Extract the [X, Y] coordinate from the center of the cell holding the provided text.  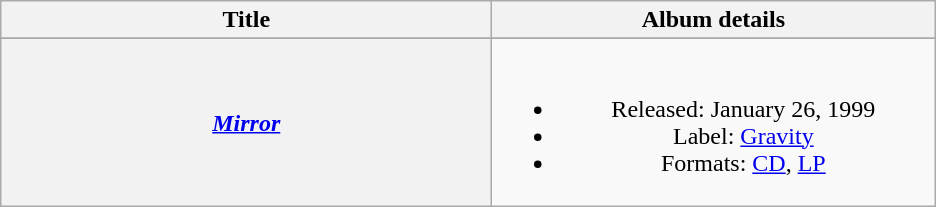
Released: January 26, 1999Label: GravityFormats: CD, LP [714, 122]
Title [246, 20]
Mirror [246, 122]
Album details [714, 20]
